Output the [x, y] coordinate of the center of the cell containing the given text.  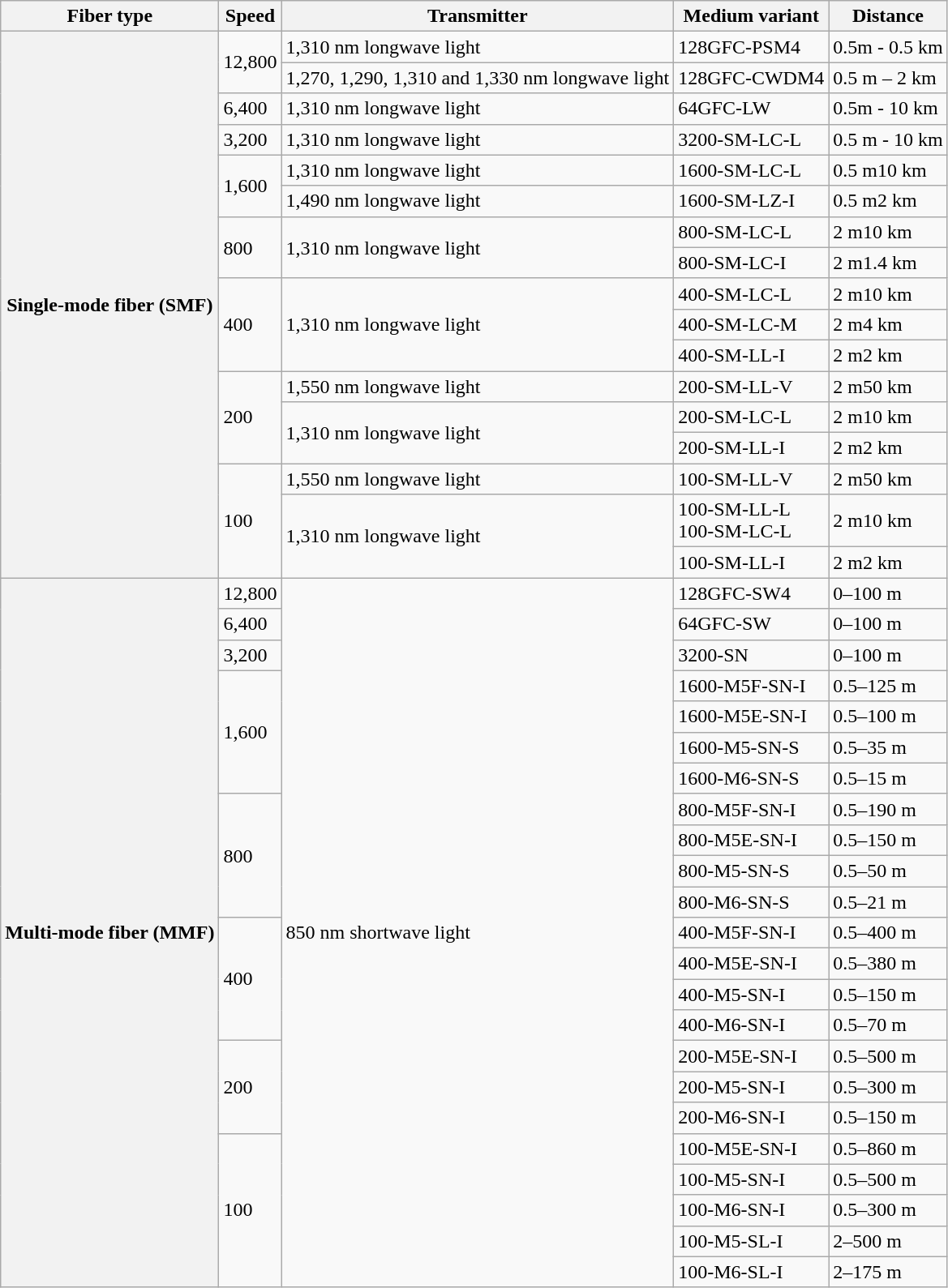
100-M6-SN-I [751, 1210]
200-M5E-SN-I [751, 1056]
100-M5E-SN-I [751, 1149]
0.5–400 m [888, 933]
0.5m - 0.5 km [888, 47]
400-M5F-SN-I [751, 933]
200-M5-SN-I [751, 1087]
64GFC-SW [751, 624]
128GFC-PSM4 [751, 47]
400-SM-LC-L [751, 293]
2–500 m [888, 1241]
0.5–860 m [888, 1149]
2–175 m [888, 1272]
400-SM-LC-M [751, 324]
0.5–100 m [888, 717]
100-M6-SL-I [751, 1272]
3200-SM-LC-L [751, 139]
850 nm shortwave light [478, 932]
400-M5-SN-I [751, 995]
800-M5-SN-S [751, 871]
1,270, 1,290, 1,310 and 1,330 nm longwave light [478, 78]
200-SM-LL-V [751, 387]
1600-SM-LC-L [751, 170]
800-M5F-SN-I [751, 809]
128GFC-CWDM4 [751, 78]
0.5–50 m [888, 871]
1,490 nm longwave light [478, 201]
Multi-mode fiber (MMF) [110, 932]
0.5–35 m [888, 747]
Transmitter [478, 16]
0.5 m - 10 km [888, 139]
0.5–380 m [888, 964]
Medium variant [751, 16]
0.5–125 m [888, 686]
1600-SM-LZ-I [751, 201]
200-SM-LL-I [751, 448]
100-M5-SN-I [751, 1179]
200-SM-LC-L [751, 417]
0.5–190 m [888, 809]
1600-M5-SN-S [751, 747]
1600-M6-SN-S [751, 778]
800-M5E-SN-I [751, 840]
1600-M5F-SN-I [751, 686]
2 m4 km [888, 324]
0.5–15 m [888, 778]
100-SM-LL-L100-SM-LC-L [751, 520]
400-M5E-SN-I [751, 964]
0.5–70 m [888, 1025]
0.5 m10 km [888, 170]
0.5 m – 2 km [888, 78]
Distance [888, 16]
400-SM-LL-I [751, 355]
0.5–21 m [888, 902]
1600-M5E-SN-I [751, 717]
0.5m - 10 km [888, 109]
100-SM-LL-I [751, 563]
100-SM-LL-V [751, 479]
Fiber type [110, 16]
128GFC-SW4 [751, 593]
64GFC-LW [751, 109]
800-SM-LC-L [751, 232]
Speed [250, 16]
3200-SN [751, 655]
400-M6-SN-I [751, 1025]
200-M6-SN-I [751, 1118]
0.5 m2 km [888, 201]
2 m1.4 km [888, 263]
100-M5-SL-I [751, 1241]
Single-mode fiber (SMF) [110, 305]
800-SM-LC-I [751, 263]
800-M6-SN-S [751, 902]
